Determine the (x, y) coordinate at the center of the cell enclosing the given text.  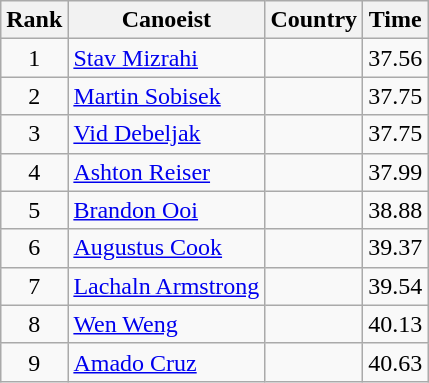
1 (34, 58)
Vid Debeljak (166, 134)
38.88 (396, 210)
6 (34, 248)
9 (34, 362)
8 (34, 324)
37.56 (396, 58)
40.13 (396, 324)
Time (396, 20)
39.37 (396, 248)
3 (34, 134)
2 (34, 96)
Lachaln Armstrong (166, 286)
Wen Weng (166, 324)
40.63 (396, 362)
Augustus Cook (166, 248)
39.54 (396, 286)
37.99 (396, 172)
7 (34, 286)
Martin Sobisek (166, 96)
Amado Cruz (166, 362)
4 (34, 172)
Ashton Reiser (166, 172)
Country (314, 20)
Rank (34, 20)
Canoeist (166, 20)
Brandon Ooi (166, 210)
Stav Mizrahi (166, 58)
5 (34, 210)
